Search for the cell housing the specified text and yield its [x, y] center coordinate. 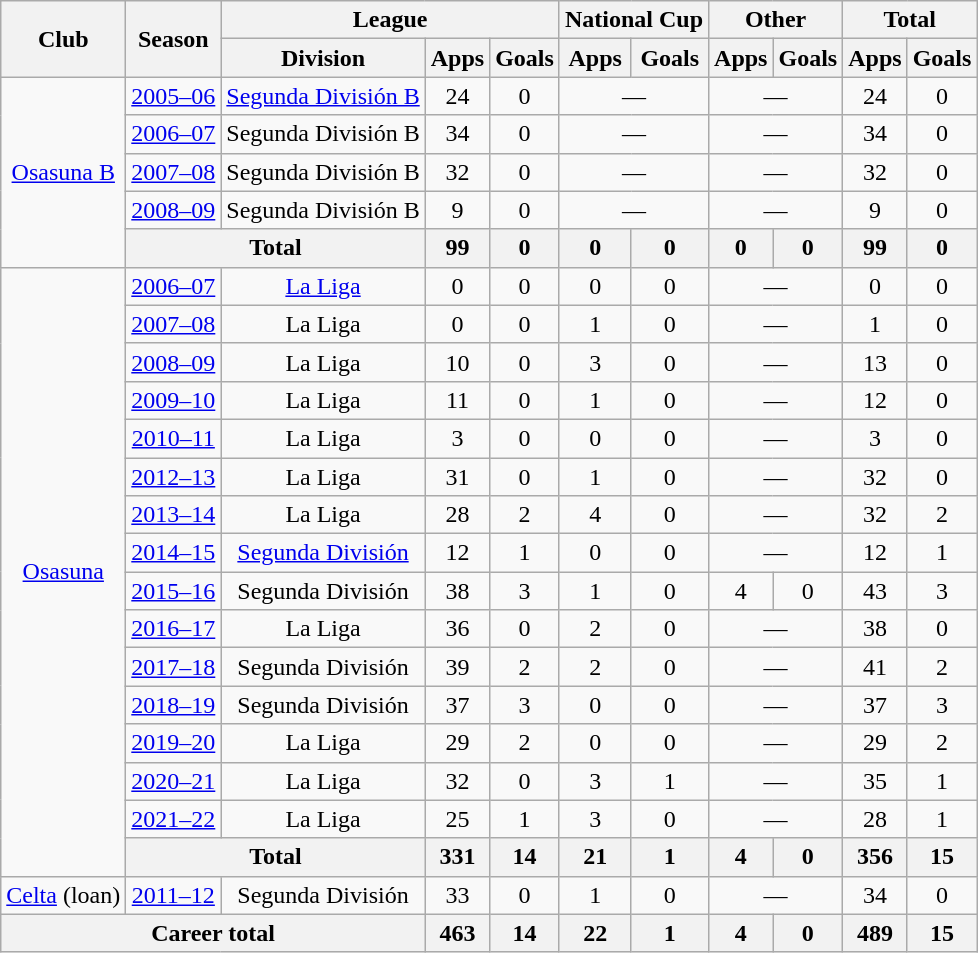
2019–20 [174, 743]
Osasuna B [64, 172]
Club [64, 39]
2018–19 [174, 705]
National Cup [634, 20]
2005–06 [174, 96]
463 [457, 933]
2017–18 [174, 667]
2014–15 [174, 553]
331 [457, 857]
2012–13 [174, 477]
2015–16 [174, 591]
Osasuna [64, 572]
2009–10 [174, 400]
22 [595, 933]
League [390, 20]
2011–12 [174, 895]
2013–14 [174, 515]
2016–17 [174, 629]
33 [457, 895]
36 [457, 629]
31 [457, 477]
21 [595, 857]
39 [457, 667]
11 [457, 400]
Season [174, 39]
489 [875, 933]
Other [776, 20]
10 [457, 362]
2020–21 [174, 781]
2010–11 [174, 438]
25 [457, 819]
41 [875, 667]
35 [875, 781]
Division [323, 58]
43 [875, 591]
13 [875, 362]
356 [875, 857]
2021–22 [174, 819]
Celta (loan) [64, 895]
Career total [213, 933]
